Return [x, y] of the center of cell containing provided text 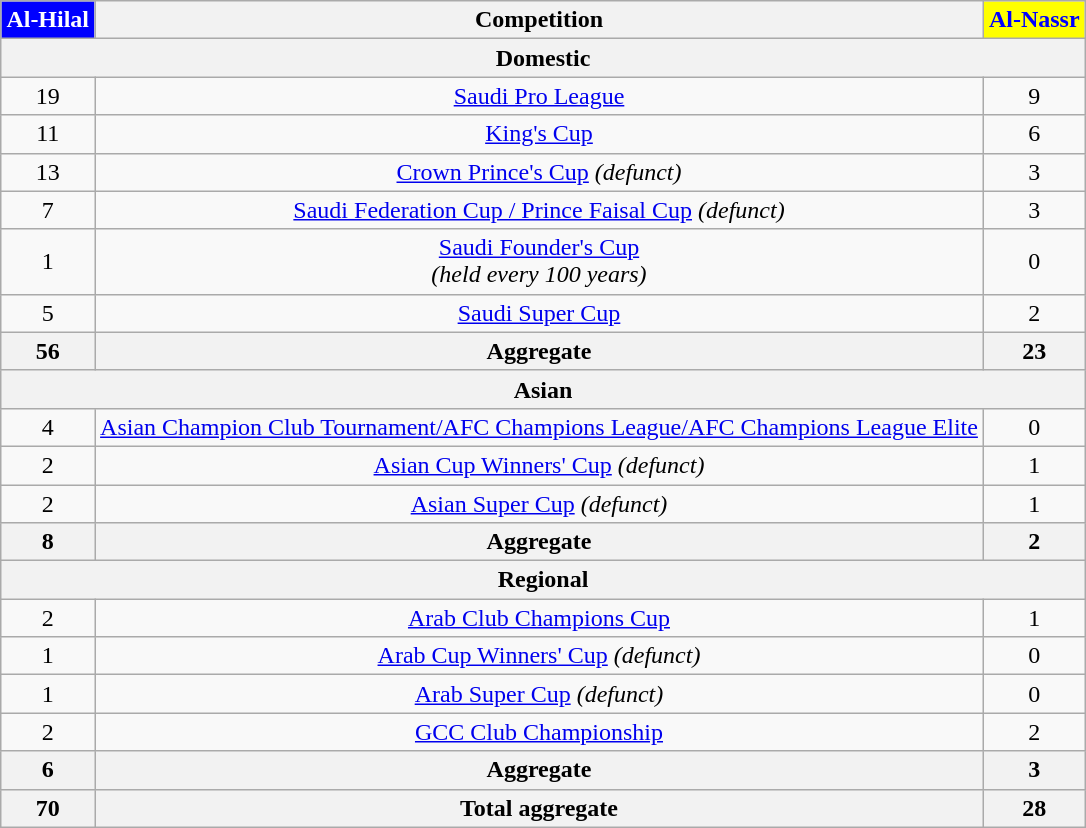
23 [1034, 351]
7 [48, 210]
4 [48, 427]
Crown Prince's Cup (defunct) [540, 172]
70 [48, 808]
Saudi Founder's Cup(held every 100 years) [540, 262]
Arab Club Champions Cup [540, 618]
Saudi Pro League [540, 96]
Competition [540, 20]
Al-Nassr [1034, 20]
Asian Super Cup (defunct) [540, 503]
8 [48, 542]
Al-Hilal [48, 20]
9 [1034, 96]
Asian Champion Club Tournament/AFC Champions League/AFC Champions League Elite [540, 427]
Saudi Super Cup [540, 313]
Total aggregate [540, 808]
56 [48, 351]
Arab Cup Winners' Cup (defunct) [540, 656]
13 [48, 172]
GCC Club Championship [540, 732]
Asian Cup Winners' Cup (defunct) [540, 465]
28 [1034, 808]
5 [48, 313]
King's Cup [540, 134]
Domestic [543, 58]
Arab Super Cup (defunct) [540, 694]
19 [48, 96]
Asian [543, 389]
Regional [543, 580]
11 [48, 134]
Saudi Federation Cup / Prince Faisal Cup (defunct) [540, 210]
